Detect which cell encompasses the target text, then output its [x, y] center coordinate. 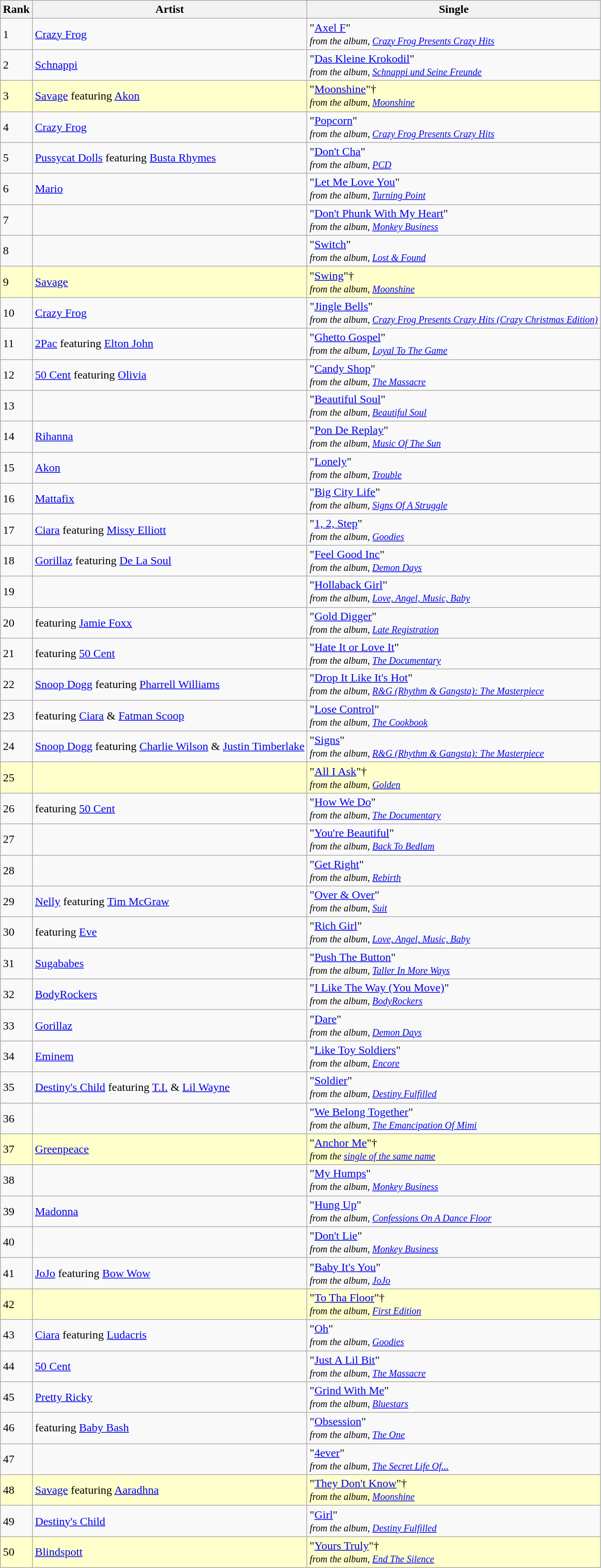
"Soldier" from the album, Destiny Fulfilled [454, 1088]
Ciara featuring Missy Elliott [170, 529]
22 [16, 685]
Artist [170, 10]
"Hate It or Love It" from the album, The Documentary [454, 653]
11 [16, 344]
14 [16, 437]
Greenpeace [170, 1149]
Rank [16, 10]
43 [16, 1335]
29 [16, 902]
9 [16, 282]
40 [16, 1242]
45 [16, 1397]
46 [16, 1428]
39 [16, 1211]
"Candy Shop" from the album, The Massacre [454, 374]
"Drop It Like It's Hot" from the album, R&G (Rhythm & Gangsta): The Masterpiece [454, 685]
50 [16, 1552]
33 [16, 1026]
8 [16, 250]
"You're Beautiful" from the album, Back To Bedlam [454, 839]
"Beautiful Soul" from the album, Beautiful Soul [454, 406]
7 [16, 220]
Destiny's Child [170, 1521]
Madonna [170, 1211]
BodyRockers [170, 994]
"How We Do" from the album, The Documentary [454, 809]
"Switch" from the album, Lost & Found [454, 250]
"Get Right" from the album, Rebirth [454, 870]
4 [16, 127]
Sugababes [170, 964]
38 [16, 1180]
Nelly featuring Tim McGraw [170, 902]
"Lonely" from the album, Trouble [454, 468]
27 [16, 839]
48 [16, 1490]
"Pon De Replay" from the album, Music Of The Sun [454, 437]
35 [16, 1088]
1 [16, 34]
Akon [170, 468]
Destiny's Child featuring T.I. & Lil Wayne [170, 1088]
"I Like The Way (You Move)" from the album, BodyRockers [454, 994]
50 Cent featuring Olivia [170, 374]
"Hollaback Girl" from the album, Love, Angel, Music, Baby [454, 591]
featuring Eve [170, 932]
featuring Ciara & Fatman Scoop [170, 715]
"Grind With Me" from the album, Bluestars [454, 1397]
"Don't Phunk With My Heart" from the album, Monkey Business [454, 220]
"Push The Button" from the album, Taller In More Ways [454, 964]
5 [16, 158]
"Like Toy Soldiers" from the album, Encore [454, 1056]
"Dare" from the album, Demon Days [454, 1026]
19 [16, 591]
2 [16, 65]
44 [16, 1366]
42 [16, 1304]
"My Humps" from the album, Monkey Business [454, 1180]
"Obsession" from the album, The One [454, 1428]
"Hung Up" from the album, Confessions On A Dance Floor [454, 1211]
Pretty Ricky [170, 1397]
30 [16, 932]
JoJo featuring Bow Wow [170, 1273]
16 [16, 499]
"Let Me Love You" from the album, Turning Point [454, 189]
"Rich Girl" from the album, Love, Angel, Music, Baby [454, 932]
28 [16, 870]
Snoop Dogg featuring Pharrell Williams [170, 685]
"Don't Lie" from the album, Monkey Business [454, 1242]
Mario [170, 189]
Schnappi [170, 65]
Savage featuring Aaradhna [170, 1490]
"Over & Over" from the album, Suit [454, 902]
"To Tha Floor"† from the album, First Edition [454, 1304]
Ciara featuring Ludacris [170, 1335]
"Baby It's You" from the album, JoJo [454, 1273]
"All I Ask"† from the album, Golden [454, 777]
31 [16, 964]
17 [16, 529]
41 [16, 1273]
47 [16, 1459]
"Girl" from the album, Destiny Fulfilled [454, 1521]
15 [16, 468]
26 [16, 809]
"Popcorn" from the album, Crazy Frog Presents Crazy Hits [454, 127]
34 [16, 1056]
"Big City Life" from the album, Signs Of A Struggle [454, 499]
37 [16, 1149]
"4ever" from the album, The Secret Life Of... [454, 1459]
"Gold Digger" from the album, Late Registration [454, 623]
25 [16, 777]
featuring Baby Bash [170, 1428]
3 [16, 96]
"Das Kleine Krokodil" from the album, Schnappi und Seine Freunde [454, 65]
"Don't Cha" from the album, PCD [454, 158]
Snoop Dogg featuring Charlie Wilson & Justin Timberlake [170, 747]
50 Cent [170, 1366]
"Ghetto Gospel" from the album, Loyal To The Game [454, 344]
Single [454, 10]
20 [16, 623]
21 [16, 653]
2Pac featuring Elton John [170, 344]
"Anchor Me"† from the single of the same name [454, 1149]
"Yours Truly"† from the album, End The Silence [454, 1552]
"Signs" from the album, R&G (Rhythm & Gangsta): The Masterpiece [454, 747]
"Lose Control" from the album, The Cookbook [454, 715]
49 [16, 1521]
32 [16, 994]
Gorillaz featuring De La Soul [170, 561]
featuring Jamie Foxx [170, 623]
Eminem [170, 1056]
13 [16, 406]
Gorillaz [170, 1026]
Savage [170, 282]
"Oh" from the album, Goodies [454, 1335]
"Swing"† from the album, Moonshine [454, 282]
"1, 2, Step" from the album, Goodies [454, 529]
10 [16, 312]
23 [16, 715]
6 [16, 189]
24 [16, 747]
"We Belong Together" from the album, The Emancipation Of Mimi [454, 1118]
"Just A Lil Bit" from the album, The Massacre [454, 1366]
Savage featuring Akon [170, 96]
Pussycat Dolls featuring Busta Rhymes [170, 158]
"Jingle Bells" from the album, Crazy Frog Presents Crazy Hits (Crazy Christmas Edition) [454, 312]
36 [16, 1118]
"They Don't Know"† from the album, Moonshine [454, 1490]
18 [16, 561]
Mattafix [170, 499]
Rihanna [170, 437]
12 [16, 374]
"Feel Good Inc" from the album, Demon Days [454, 561]
"Axel F" from the album, Crazy Frog Presents Crazy Hits [454, 34]
"Moonshine"† from the album, Moonshine [454, 96]
Blindspott [170, 1552]
